Find where the given text appears and provide that cell's center as (x, y) coordinate. 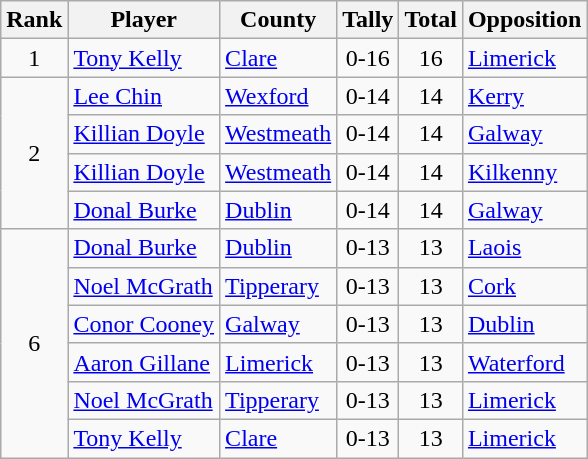
Player (144, 20)
1 (34, 58)
Cork (524, 286)
County (278, 20)
Aaron Gillane (144, 362)
Waterford (524, 362)
Tally (368, 20)
Wexford (278, 96)
Opposition (524, 20)
6 (34, 343)
Total (431, 20)
0-16 (368, 58)
Lee Chin (144, 96)
Kerry (524, 96)
2 (34, 153)
16 (431, 58)
Laois (524, 248)
Rank (34, 20)
Conor Cooney (144, 324)
Kilkenny (524, 172)
